Determine the (x, y) coordinate at the center of the cell enclosing the given text.  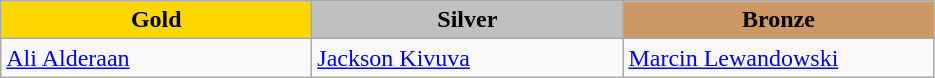
Jackson Kivuva (468, 58)
Gold (156, 20)
Bronze (778, 20)
Silver (468, 20)
Ali Alderaan (156, 58)
Marcin Lewandowski (778, 58)
